Determine the [x, y] coordinate at the center of the cell enclosing the given text.  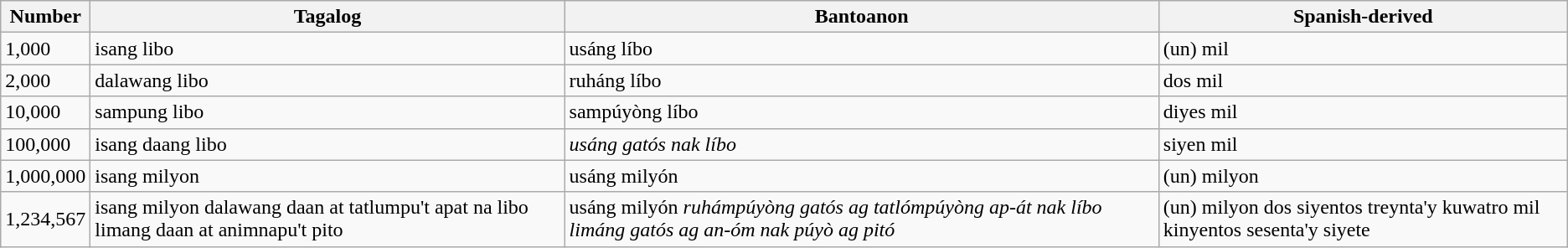
dalawang libo [328, 80]
sampúyòng líbo [861, 112]
Number [45, 17]
usáng milyón ruhámpúyòng gatós ag tatlómpúyòng ap-át nak líbo limáng gatós ag an-óm nak púyò ag pitó [861, 220]
siyen mil [1363, 144]
diyes mil [1363, 112]
1,234,567 [45, 220]
isang daang libo [328, 144]
1,000 [45, 49]
usáng gatós nak líbo [861, 144]
2,000 [45, 80]
(un) milyon dos siyentos treynta'y kuwatro mil kinyentos sesenta'y siyete [1363, 220]
isang milyon dalawang daan at tatlumpu't apat na libo limang daan at animnapu't pito [328, 220]
(un) milyon [1363, 176]
ruháng líbo [861, 80]
dos mil [1363, 80]
1,000,000 [45, 176]
10,000 [45, 112]
isang milyon [328, 176]
isang libo [328, 49]
sampung libo [328, 112]
Spanish-derived [1363, 17]
Bantoanon [861, 17]
Tagalog [328, 17]
usáng líbo [861, 49]
usáng milyón [861, 176]
(un) mil [1363, 49]
100,000 [45, 144]
